Return the [X, Y] coordinate for the center point of the cell that contains the specified text.  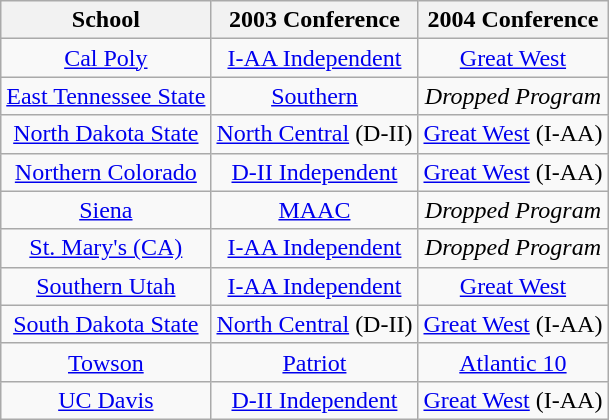
UC Davis [106, 400]
North Dakota State [106, 134]
Cal Poly [106, 58]
Patriot [314, 362]
East Tennessee State [106, 96]
Atlantic 10 [513, 362]
South Dakota State [106, 324]
Southern Utah [106, 286]
2004 Conference [513, 20]
St. Mary's (CA) [106, 248]
MAAC [314, 210]
Northern Colorado [106, 172]
Southern [314, 96]
Siena [106, 210]
Towson [106, 362]
2003 Conference [314, 20]
School [106, 20]
